Search for the cell housing the specified text and yield its (X, Y) center coordinate. 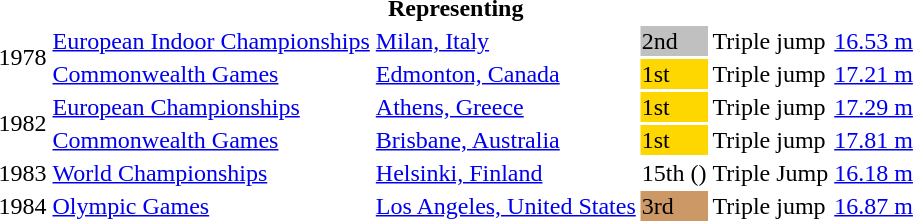
European Championships (211, 107)
Olympic Games (211, 206)
Athens, Greece (506, 107)
2nd (674, 41)
15th () (674, 173)
Edmonton, Canada (506, 74)
Milan, Italy (506, 41)
European Indoor Championships (211, 41)
3rd (674, 206)
World Championships (211, 173)
Triple Jump (770, 173)
Helsinki, Finland (506, 173)
Los Angeles, United States (506, 206)
Brisbane, Australia (506, 140)
